Return (X, Y) of the center of cell containing provided text 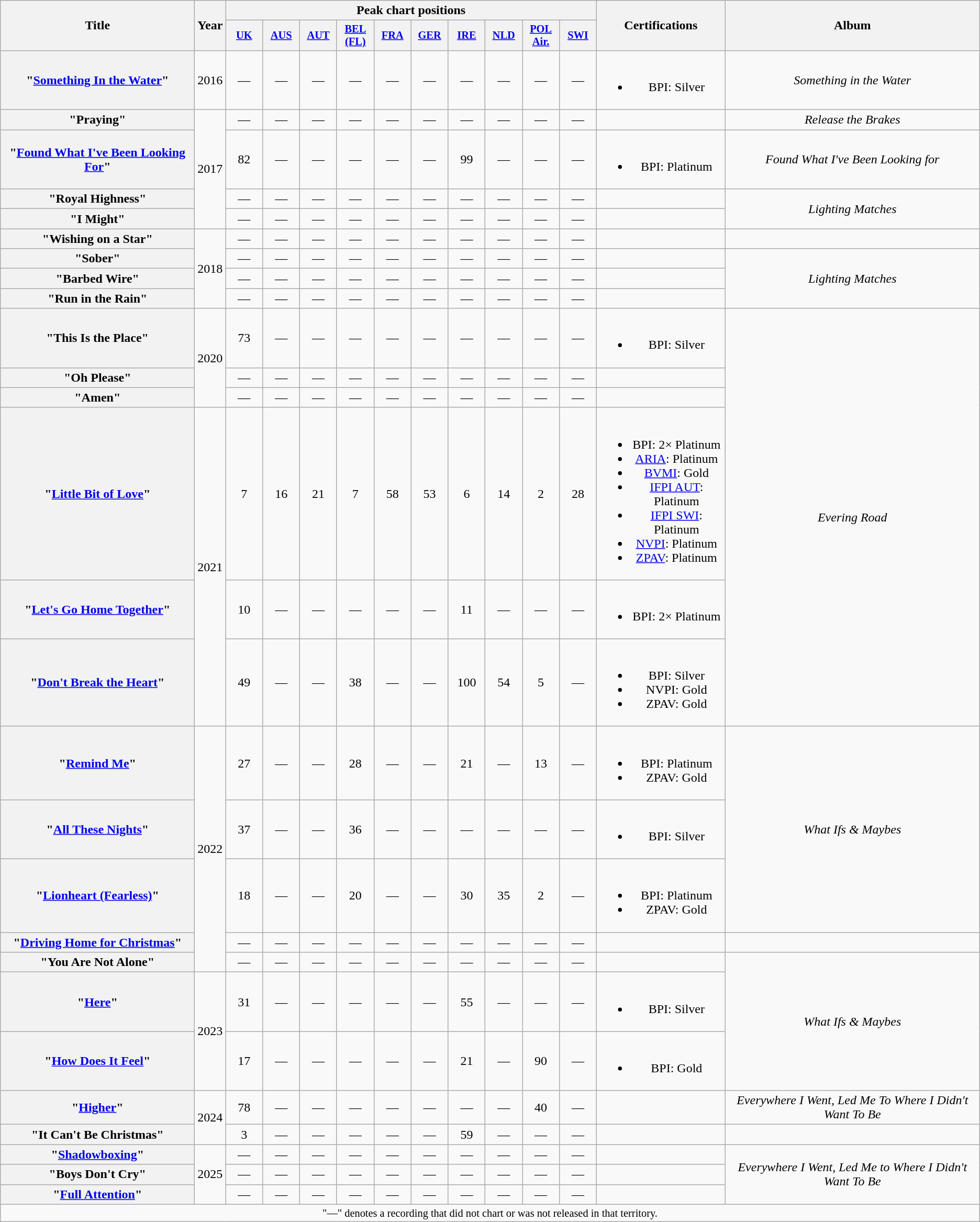
2023 (210, 1031)
73 (244, 338)
27 (244, 763)
10 (244, 609)
BPI: 2× Platinum (661, 609)
11 (467, 609)
"Found What I've Been Looking For" (97, 159)
FRA (393, 36)
Everywhere I Went, Led Me To Where I Didn't Want To Be (852, 1108)
5 (541, 683)
"Remind Me" (97, 763)
"Driving Home for Christmas" (97, 942)
"How Does It Feel" (97, 1061)
"Praying" (97, 120)
Found What I've Been Looking for (852, 159)
2022 (210, 849)
POLAir. (541, 36)
53 (429, 493)
38 (355, 683)
Album (852, 26)
BPI: Gold (661, 1061)
14 (504, 493)
"All These Nights" (97, 829)
Everywhere I Went, Led Me to Where I Didn't Want To Be (852, 1174)
2021 (210, 566)
13 (541, 763)
"Don't Break the Heart" (97, 683)
20 (355, 896)
82 (244, 159)
Title (97, 26)
78 (244, 1108)
IRE (467, 36)
37 (244, 829)
"Something In the Water" (97, 80)
"Run in the Rain" (97, 298)
Certifications (661, 26)
"Wishing on a Star" (97, 239)
54 (504, 683)
Something in the Water (852, 80)
2020 (210, 358)
"Little Bit of Love" (97, 493)
16 (282, 493)
NLD (504, 36)
AUS (282, 36)
"It Can't Be Christmas" (97, 1135)
2024 (210, 1117)
"Barbed Wire" (97, 279)
"Lionheart (Fearless)" (97, 896)
BPI: 2× PlatinumARIA: PlatinumBVMI: GoldIFPI AUT: PlatinumIFPI SWI: PlatinumNVPI: PlatinumZPAV: Platinum (661, 493)
"—" denotes a recording that did not chart or was not released in that territory. (490, 1213)
"Boys Don't Cry" (97, 1174)
90 (541, 1061)
31 (244, 1002)
2018 (210, 269)
40 (541, 1108)
"Full Attention" (97, 1194)
"Amen" (97, 397)
2017 (210, 170)
"Shadowboxing" (97, 1154)
49 (244, 683)
BPI: Platinum (661, 159)
6 (467, 493)
58 (393, 493)
36 (355, 829)
2025 (210, 1174)
"Here" (97, 1002)
Peak chart positions (411, 10)
AUT (318, 36)
30 (467, 896)
UK (244, 36)
BPI: SilverNVPI: GoldZPAV: Gold (661, 683)
Year (210, 26)
"Royal Highness" (97, 199)
"Sober" (97, 259)
99 (467, 159)
59 (467, 1135)
55 (467, 1002)
"Oh Please" (97, 377)
Release the Brakes (852, 120)
"You Are Not Alone" (97, 962)
35 (504, 896)
SWI (578, 36)
"I Might" (97, 219)
"Let's Go Home Together" (97, 609)
18 (244, 896)
GER (429, 36)
"This Is the Place" (97, 338)
3 (244, 1135)
BEL (FL) (355, 36)
Evering Road (852, 517)
100 (467, 683)
17 (244, 1061)
"Higher" (97, 1108)
2016 (210, 80)
